Pinpoint the cell where the given text exists, returning its [x, y] midpoint coordinate. 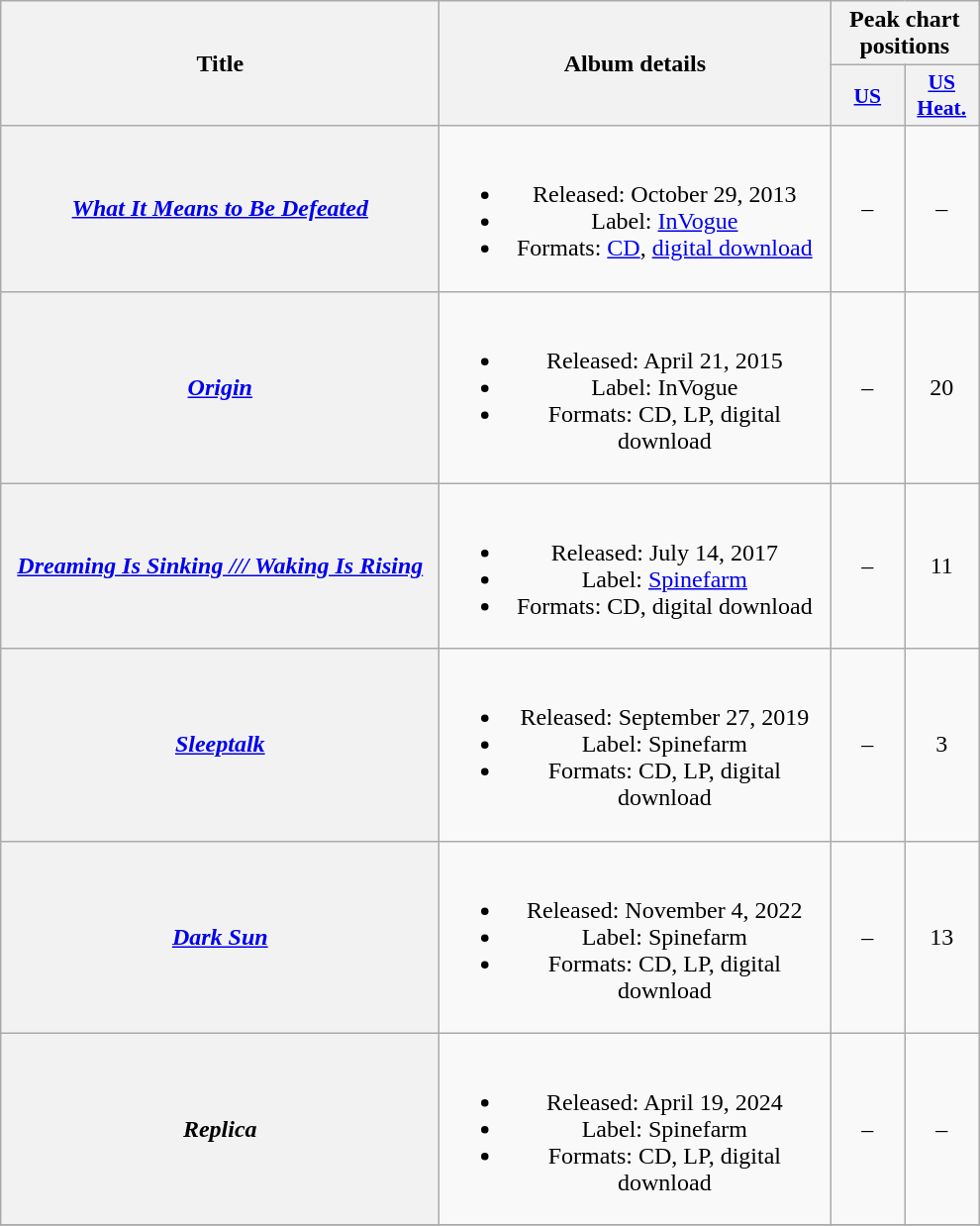
Released: October 29, 2013Label: InVogueFormats: CD, digital download [636, 208]
Dreaming Is Sinking /// Waking Is Rising [220, 566]
13 [942, 937]
USHeat. [942, 95]
3 [942, 745]
Sleeptalk [220, 745]
What It Means to Be Defeated [220, 208]
Released: September 27, 2019Label: SpinefarmFormats: CD, LP, digital download [636, 745]
US [867, 95]
Released: July 14, 2017Label: SpinefarmFormats: CD, digital download [636, 566]
Replica [220, 1129]
Released: April 19, 2024Label: SpinefarmFormats: CD, LP, digital download [636, 1129]
Peak chart positions [905, 34]
Origin [220, 387]
Album details [636, 63]
Title [220, 63]
11 [942, 566]
Dark Sun [220, 937]
20 [942, 387]
Released: April 21, 2015Label: InVogueFormats: CD, LP, digital download [636, 387]
Released: November 4, 2022Label: SpinefarmFormats: CD, LP, digital download [636, 937]
